From the cell containing the given text, extract its center point as [X, Y] coordinate. 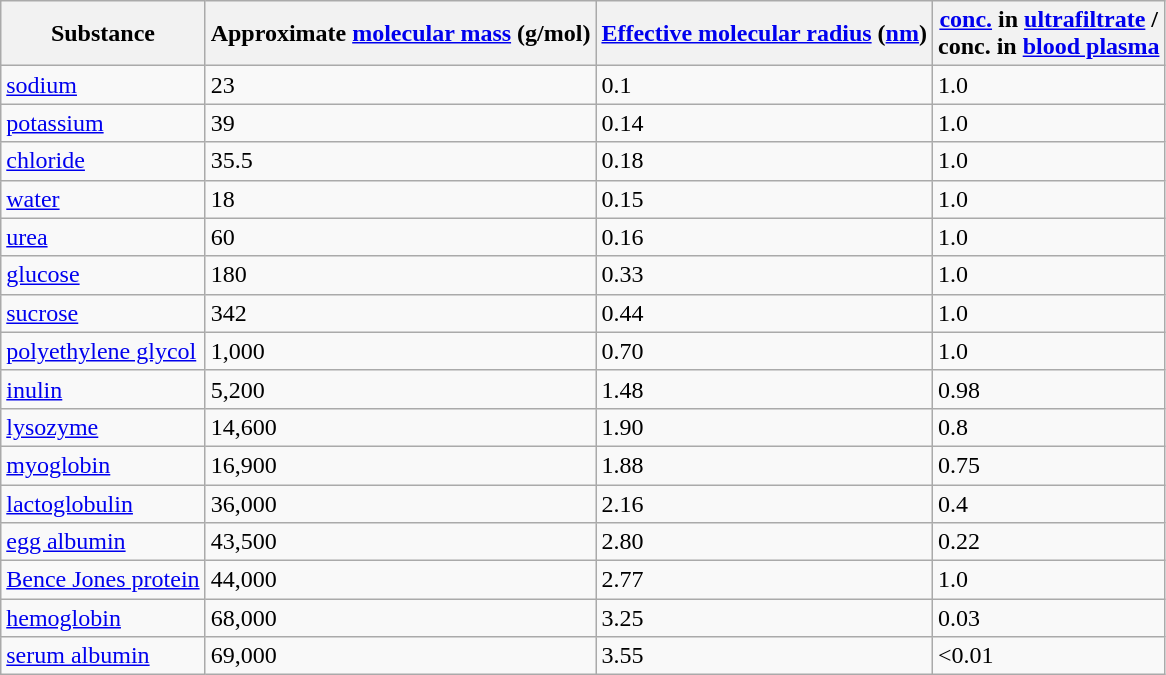
sucrose [103, 313]
0.44 [764, 313]
0.14 [764, 123]
44,000 [400, 580]
Substance [103, 34]
urea [103, 237]
0.22 [1048, 542]
60 [400, 237]
5,200 [400, 389]
lactoglobulin [103, 503]
0.16 [764, 237]
0.18 [764, 161]
0.15 [764, 199]
water [103, 199]
hemoglobin [103, 618]
0.03 [1048, 618]
serum albumin [103, 656]
69,000 [400, 656]
18 [400, 199]
68,000 [400, 618]
1.90 [764, 427]
0.8 [1048, 427]
2.16 [764, 503]
2.77 [764, 580]
1,000 [400, 351]
23 [400, 85]
<0.01 [1048, 656]
0.75 [1048, 465]
180 [400, 275]
2.80 [764, 542]
glucose [103, 275]
0.98 [1048, 389]
polyethylene glycol [103, 351]
0.70 [764, 351]
0.33 [764, 275]
potassium [103, 123]
0.4 [1048, 503]
16,900 [400, 465]
lysozyme [103, 427]
egg albumin [103, 542]
1.88 [764, 465]
Approximate molecular mass (g/mol) [400, 34]
1.48 [764, 389]
myoglobin [103, 465]
36,000 [400, 503]
3.55 [764, 656]
chloride [103, 161]
conc. in ultrafiltrate / conc. in blood plasma [1048, 34]
14,600 [400, 427]
Bence Jones protein [103, 580]
sodium [103, 85]
inulin [103, 389]
0.1 [764, 85]
39 [400, 123]
35.5 [400, 161]
Effective molecular radius (nm) [764, 34]
43,500 [400, 542]
3.25 [764, 618]
342 [400, 313]
